From the cell containing the given text, extract its center point as [X, Y] coordinate. 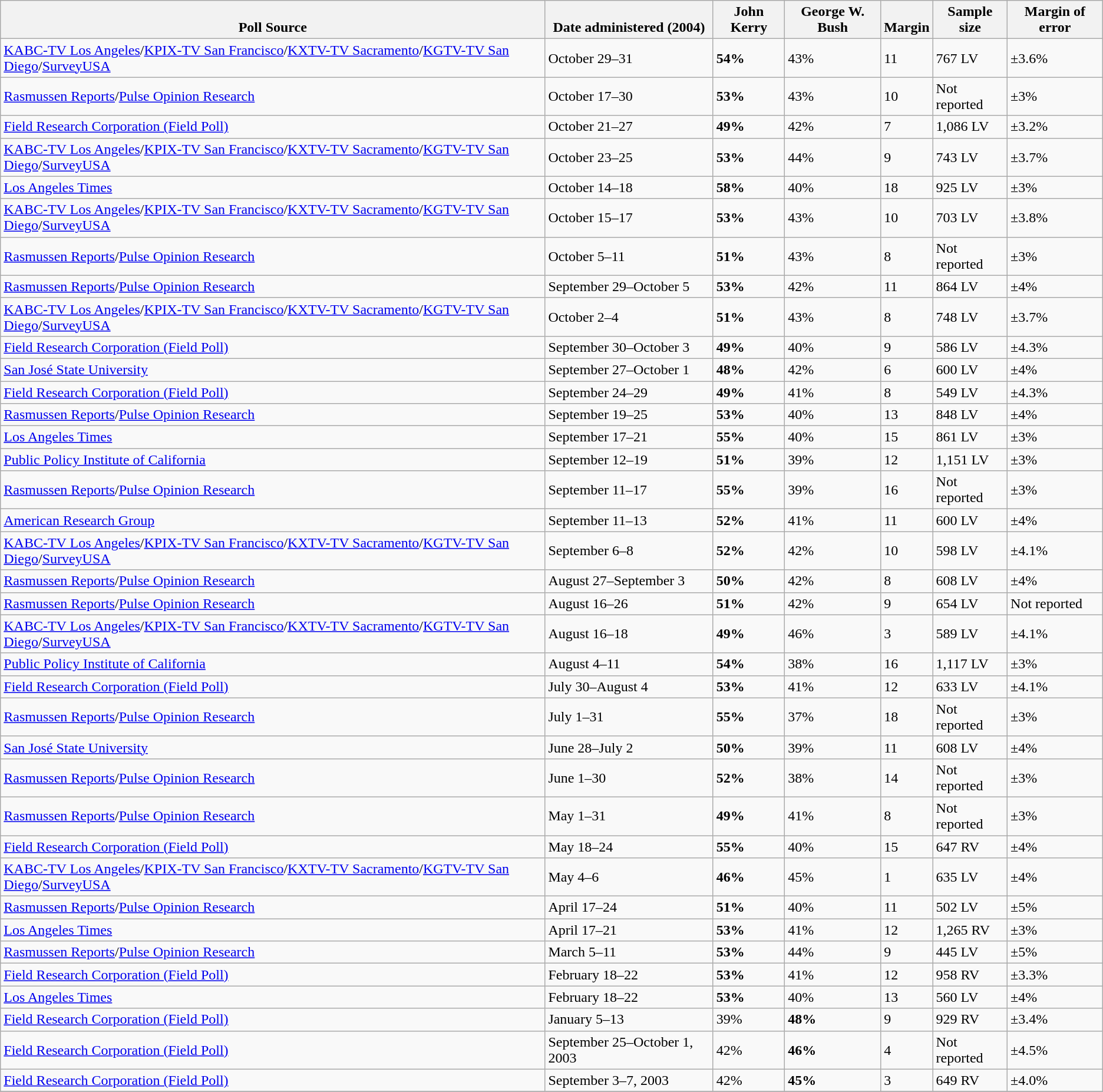
560 LV [970, 997]
Margin of error [1055, 20]
September 29–October 5 [629, 286]
586 LV [970, 347]
647 RV [970, 847]
August 16–26 [629, 603]
George W. Bush [833, 20]
July 30–August 4 [629, 687]
654 LV [970, 603]
September 12–19 [629, 460]
502 LV [970, 908]
±3.4% [1055, 1020]
September 19–25 [629, 415]
58% [749, 187]
549 LV [970, 392]
May 4–6 [629, 877]
743 LV [970, 157]
September 11–13 [629, 520]
July 1–31 [629, 717]
January 5–13 [629, 1020]
October 21–27 [629, 127]
October 23–25 [629, 157]
June 1–30 [629, 778]
October 2–4 [629, 317]
925 LV [970, 187]
633 LV [970, 687]
703 LV [970, 218]
±4.0% [1055, 1080]
748 LV [970, 317]
7 [907, 127]
±4.5% [1055, 1050]
861 LV [970, 437]
±3.2% [1055, 127]
37% [833, 717]
September 11–17 [629, 490]
May 18–24 [629, 847]
±3.3% [1055, 975]
864 LV [970, 286]
April 17–24 [629, 908]
August 4–11 [629, 664]
October 15–17 [629, 218]
John Kerry [749, 20]
October 5–11 [629, 256]
445 LV [970, 952]
1,265 RV [970, 930]
Sample size [970, 20]
1,117 LV [970, 664]
±3.8% [1055, 218]
4 [907, 1050]
August 27–September 3 [629, 581]
March 5–11 [629, 952]
1,086 LV [970, 127]
Date administered (2004) [629, 20]
September 3–7, 2003 [629, 1080]
649 RV [970, 1080]
6 [907, 370]
1,151 LV [970, 460]
August 16–18 [629, 634]
589 LV [970, 634]
767 LV [970, 58]
848 LV [970, 415]
1 [907, 877]
September 27–October 1 [629, 370]
September 17–21 [629, 437]
May 1–31 [629, 816]
Poll Source [273, 20]
14 [907, 778]
929 RV [970, 1020]
September 30–October 3 [629, 347]
September 6–8 [629, 550]
635 LV [970, 877]
September 24–29 [629, 392]
±3.6% [1055, 58]
September 25–October 1, 2003 [629, 1050]
June 28–July 2 [629, 747]
April 17–21 [629, 930]
October 14–18 [629, 187]
American Research Group [273, 520]
598 LV [970, 550]
October 29–31 [629, 58]
958 RV [970, 975]
October 17–30 [629, 97]
Margin [907, 20]
